Extract the (X, Y) coordinate from the center of the cell holding the provided text.  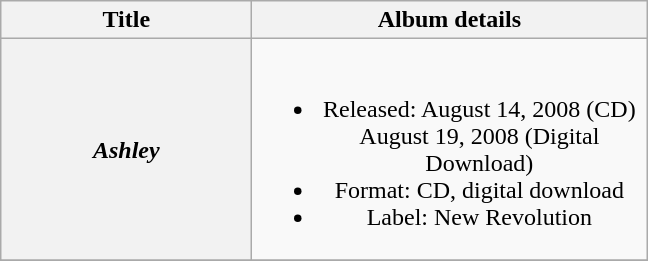
Released: August 14, 2008 (CD)August 19, 2008 (Digital Download)Format: CD, digital downloadLabel: New Revolution (450, 150)
Album details (450, 20)
Title (126, 20)
Ashley (126, 150)
